From the cell containing the given text, extract its center point as (X, Y) coordinate. 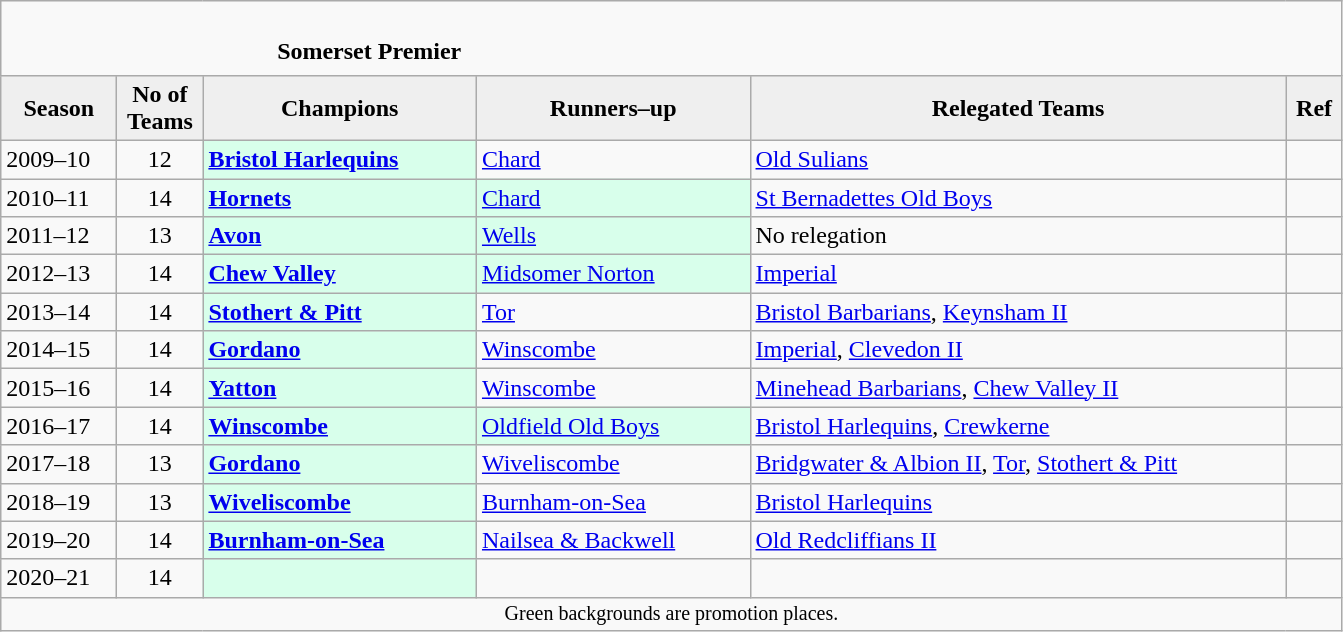
2010–11 (59, 197)
2018–19 (59, 502)
Nailsea & Backwell (613, 540)
Minehead Barbarians, Chew Valley II (1018, 388)
Green backgrounds are promotion places. (672, 614)
No of Teams (160, 108)
2017–18 (59, 464)
Stothert & Pitt (340, 312)
Wells (613, 236)
2014–15 (59, 350)
Bristol Harlequins, Crewkerne (1018, 426)
Old Redcliffians II (1018, 540)
Imperial (1018, 274)
Yatton (340, 388)
Bridgwater & Albion II, Tor, Stothert & Pitt (1018, 464)
2020–21 (59, 578)
2016–17 (59, 426)
Season (59, 108)
Imperial, Clevedon II (1018, 350)
2019–20 (59, 540)
Chew Valley (340, 274)
2013–14 (59, 312)
Champions (340, 108)
12 (160, 159)
Ref (1314, 108)
Relegated Teams (1018, 108)
2009–10 (59, 159)
No relegation (1018, 236)
2011–12 (59, 236)
2015–16 (59, 388)
Oldfield Old Boys (613, 426)
Old Sulians (1018, 159)
Hornets (340, 197)
2012–13 (59, 274)
Runners–up (613, 108)
Midsomer Norton (613, 274)
Bristol Barbarians, Keynsham II (1018, 312)
Tor (613, 312)
St Bernadettes Old Boys (1018, 197)
Avon (340, 236)
